For the text-containing cell, return its midpoint in (X, Y) coordinate format. 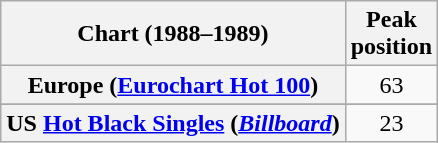
Europe (Eurochart Hot 100) (173, 85)
US Hot Black Singles (Billboard) (173, 123)
Chart (1988–1989) (173, 34)
Peakposition (391, 34)
63 (391, 85)
23 (391, 123)
